For the text-containing cell, return its midpoint in [x, y] coordinate format. 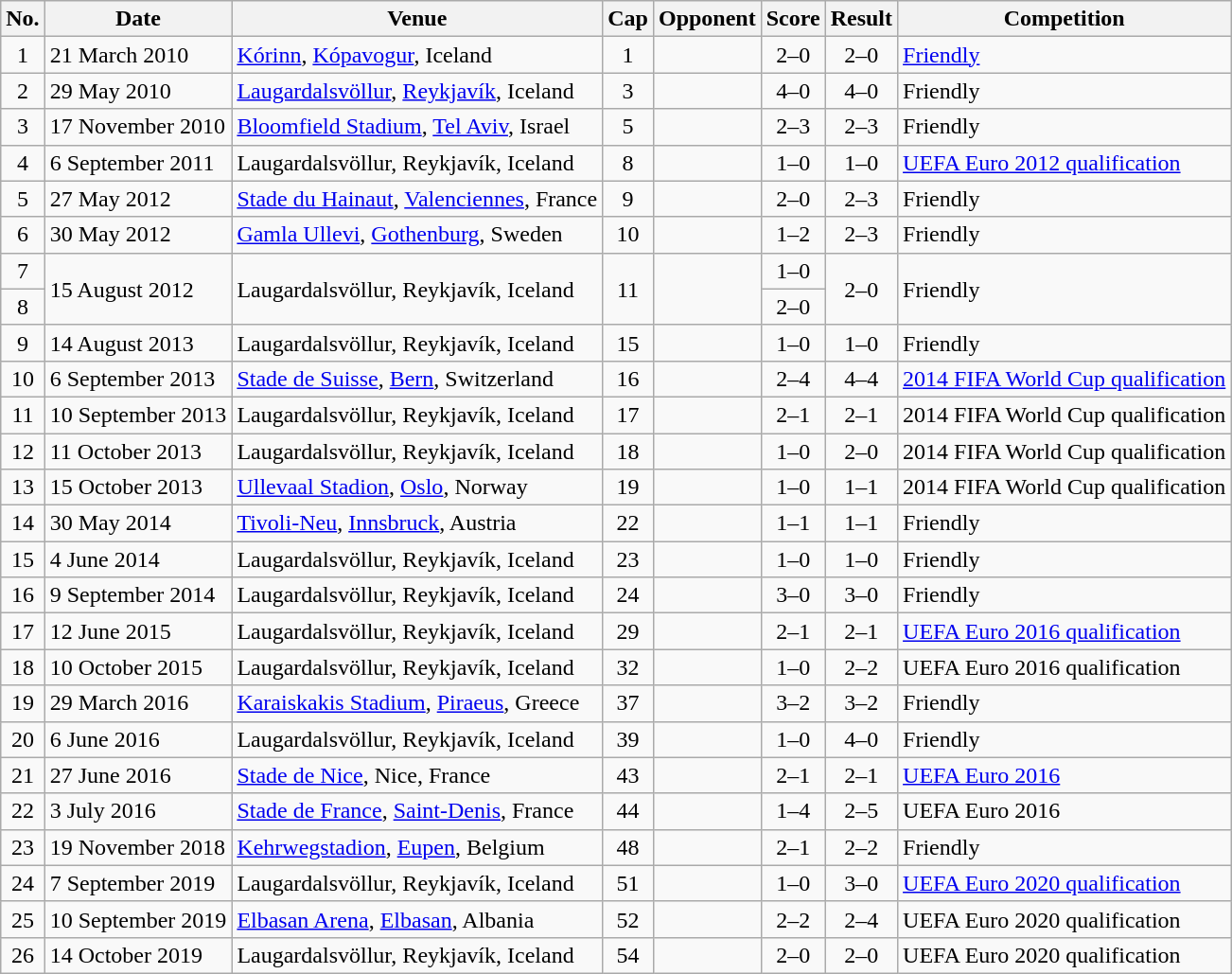
Stade du Hainaut, Valenciennes, France [417, 199]
Cap [628, 19]
26 [23, 955]
1–2 [793, 235]
29 [628, 631]
Karaiskakis Stadium, Piraeus, Greece [417, 703]
UEFA Euro 2012 qualification [1065, 163]
29 March 2016 [138, 703]
29 May 2010 [138, 91]
12 [23, 452]
Stade de Suisse, Bern, Switzerland [417, 379]
52 [628, 919]
Kórinn, Kópavogur, Iceland [417, 55]
Bloomfield Stadium, Tel Aviv, Israel [417, 127]
Venue [417, 19]
6 [23, 235]
6 September 2011 [138, 163]
7 [23, 271]
30 May 2014 [138, 523]
Date [138, 19]
30 May 2012 [138, 235]
44 [628, 811]
32 [628, 667]
37 [628, 703]
10 September 2019 [138, 919]
21 [23, 775]
21 March 2010 [138, 55]
Stade de France, Saint-Denis, France [417, 811]
4 June 2014 [138, 559]
Competition [1065, 19]
13 [23, 487]
15 August 2012 [138, 289]
43 [628, 775]
Opponent [707, 19]
Kehrwegstadion, Eupen, Belgium [417, 847]
1–4 [793, 811]
Gamla Ullevi, Gothenburg, Sweden [417, 235]
14 October 2019 [138, 955]
Ullevaal Stadion, Oslo, Norway [417, 487]
14 [23, 523]
27 May 2012 [138, 199]
Score [793, 19]
3 July 2016 [138, 811]
10 October 2015 [138, 667]
27 June 2016 [138, 775]
Result [861, 19]
51 [628, 883]
20 [23, 739]
9 September 2014 [138, 595]
39 [628, 739]
10 September 2013 [138, 415]
12 June 2015 [138, 631]
19 November 2018 [138, 847]
48 [628, 847]
Elbasan Arena, Elbasan, Albania [417, 919]
15 October 2013 [138, 487]
6 June 2016 [138, 739]
No. [23, 19]
4 [23, 163]
6 September 2013 [138, 379]
7 September 2019 [138, 883]
Tivoli-Neu, Innsbruck, Austria [417, 523]
11 October 2013 [138, 452]
14 August 2013 [138, 343]
54 [628, 955]
2–5 [861, 811]
2 [23, 91]
Stade de Nice, Nice, France [417, 775]
17 November 2010 [138, 127]
25 [23, 919]
4–4 [861, 379]
